Return (x, y) of the center of cell containing provided text 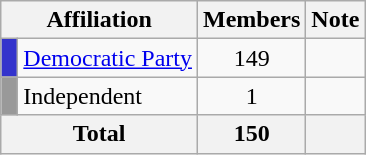
Affiliation (100, 20)
Democratic Party (108, 58)
150 (251, 134)
Independent (108, 96)
Total (100, 134)
1 (251, 96)
Note (336, 20)
149 (251, 58)
Members (251, 20)
